Locate the cell with the specified text and output its (x, y) center coordinate. 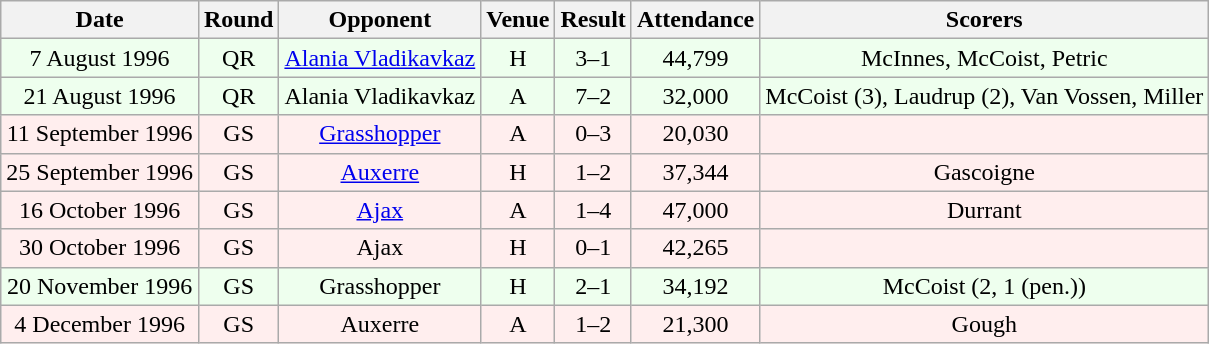
25 September 1996 (100, 172)
7–2 (593, 96)
Gascoigne (984, 172)
2–1 (593, 286)
0–1 (593, 248)
Attendance (695, 20)
11 September 1996 (100, 134)
Result (593, 20)
44,799 (695, 58)
3–1 (593, 58)
34,192 (695, 286)
4 December 1996 (100, 324)
21,300 (695, 324)
Gough (984, 324)
McCoist (2, 1 (pen.)) (984, 286)
0–3 (593, 134)
32,000 (695, 96)
Opponent (380, 20)
20,030 (695, 134)
McInnes, McCoist, Petric (984, 58)
McCoist (3), Laudrup (2), Van Vossen, Miller (984, 96)
20 November 1996 (100, 286)
37,344 (695, 172)
7 August 1996 (100, 58)
1–4 (593, 210)
Venue (518, 20)
21 August 1996 (100, 96)
16 October 1996 (100, 210)
Durrant (984, 210)
Round (238, 20)
47,000 (695, 210)
Date (100, 20)
42,265 (695, 248)
Scorers (984, 20)
30 October 1996 (100, 248)
